Determine the (x, y) coordinate at the center of the cell enclosing the given text.  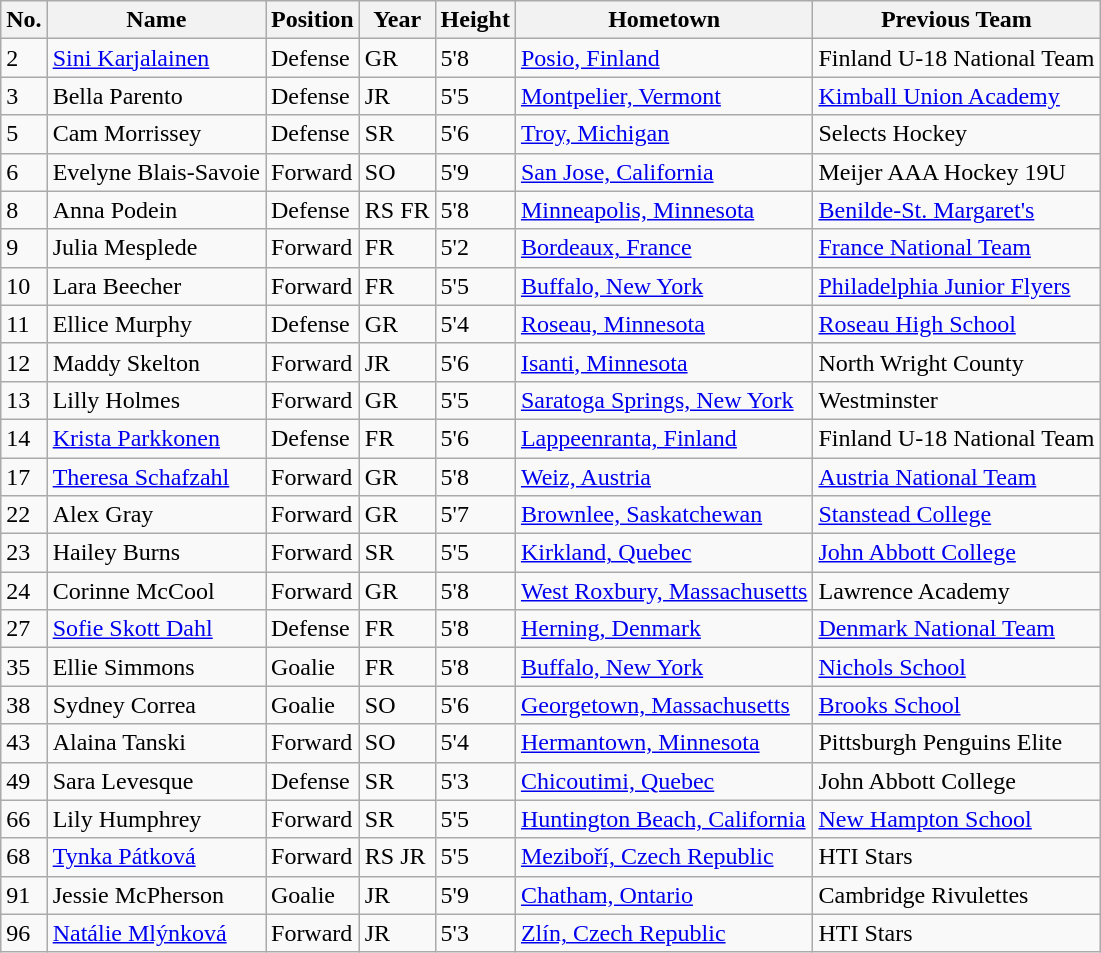
Sini Karjalainen (156, 58)
Lilly Holmes (156, 400)
12 (24, 362)
27 (24, 629)
Theresa Schafzahl (156, 477)
Minneapolis, Minnesota (664, 210)
RS FR (397, 210)
Sara Levesque (156, 781)
Anna Podein (156, 210)
Sydney Correa (156, 705)
2 (24, 58)
Roseau High School (956, 324)
Hometown (664, 20)
France National Team (956, 248)
Philadelphia Junior Flyers (956, 286)
Montpelier, Vermont (664, 96)
Huntington Beach, California (664, 819)
Corinne McCool (156, 591)
Kirkland, Quebec (664, 553)
Height (475, 20)
Meziboří, Czech Republic (664, 857)
Name (156, 20)
Natálie Mlýnková (156, 933)
8 (24, 210)
Selects Hockey (956, 134)
Bordeaux, France (664, 248)
New Hampton School (956, 819)
San Jose, California (664, 172)
Saratoga Springs, New York (664, 400)
96 (24, 933)
Roseau, Minnesota (664, 324)
17 (24, 477)
Hermantown, Minnesota (664, 743)
38 (24, 705)
Hailey Burns (156, 553)
43 (24, 743)
Brooks School (956, 705)
Weiz, Austria (664, 477)
Alex Gray (156, 515)
Chicoutimi, Quebec (664, 781)
Herning, Denmark (664, 629)
Meijer AAA Hockey 19U (956, 172)
68 (24, 857)
Ellice Murphy (156, 324)
5'2 (475, 248)
Isanti, Minnesota (664, 362)
Maddy Skelton (156, 362)
11 (24, 324)
5 (24, 134)
13 (24, 400)
Lawrence Academy (956, 591)
RS JR (397, 857)
23 (24, 553)
Zlín, Czech Republic (664, 933)
Julia Mesplede (156, 248)
Alaina Tanski (156, 743)
Benilde-St. Margaret's (956, 210)
Denmark National Team (956, 629)
5'7 (475, 515)
Cam Morrissey (156, 134)
Evelyne Blais-Savoie (156, 172)
Cambridge Rivulettes (956, 895)
Troy, Michigan (664, 134)
9 (24, 248)
No. (24, 20)
6 (24, 172)
Lily Humphrey (156, 819)
Austria National Team (956, 477)
Sofie Skott Dahl (156, 629)
Bella Parento (156, 96)
Georgetown, Massachusetts (664, 705)
Kimball Union Academy (956, 96)
49 (24, 781)
24 (24, 591)
Previous Team (956, 20)
Year (397, 20)
10 (24, 286)
Chatham, Ontario (664, 895)
22 (24, 515)
Krista Parkkonen (156, 438)
35 (24, 667)
West Roxbury, Massachusetts (664, 591)
Lappeenranta, Finland (664, 438)
Westminster (956, 400)
Stanstead College (956, 515)
North Wright County (956, 362)
91 (24, 895)
Nichols School (956, 667)
66 (24, 819)
3 (24, 96)
Position (313, 20)
Lara Beecher (156, 286)
Brownlee, Saskatchewan (664, 515)
Jessie McPherson (156, 895)
Tynka Pátková (156, 857)
Pittsburgh Penguins Elite (956, 743)
Posio, Finland (664, 58)
14 (24, 438)
Ellie Simmons (156, 667)
